Pinpoint the cell where the given text exists, returning its [X, Y] midpoint coordinate. 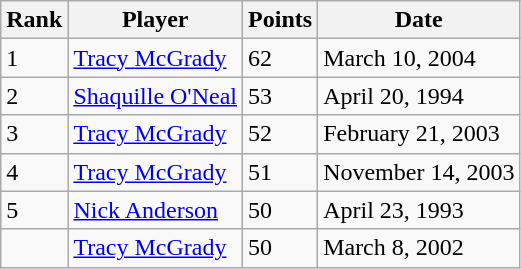
March 10, 2004 [419, 58]
1 [34, 58]
52 [280, 134]
Nick Anderson [156, 210]
5 [34, 210]
3 [34, 134]
62 [280, 58]
Player [156, 20]
4 [34, 172]
2 [34, 96]
53 [280, 96]
51 [280, 172]
March 8, 2002 [419, 248]
April 20, 1994 [419, 96]
Shaquille O'Neal [156, 96]
April 23, 1993 [419, 210]
Date [419, 20]
Points [280, 20]
Rank [34, 20]
November 14, 2003 [419, 172]
February 21, 2003 [419, 134]
